For the text-containing cell, return its midpoint in [x, y] coordinate format. 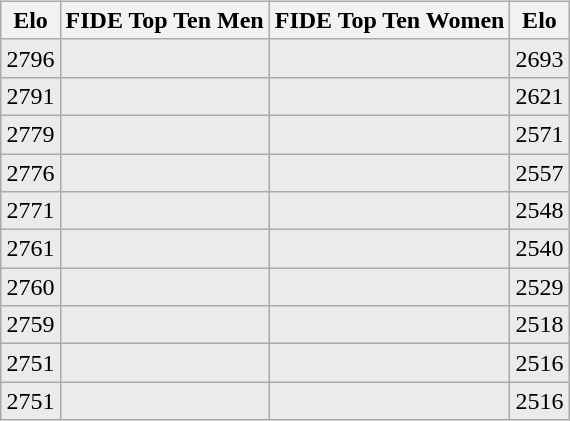
2557 [540, 173]
2776 [30, 173]
FIDE Top Ten Women [390, 20]
2571 [540, 134]
2518 [540, 325]
2529 [540, 287]
2548 [540, 211]
2693 [540, 58]
2540 [540, 249]
2791 [30, 96]
2621 [540, 96]
2771 [30, 211]
2796 [30, 58]
2761 [30, 249]
FIDE Top Ten Men [164, 20]
2779 [30, 134]
2760 [30, 287]
2759 [30, 325]
